From the cell containing the given text, extract its center point as [x, y] coordinate. 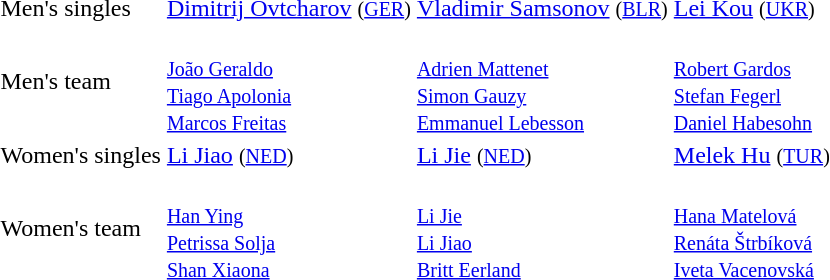
Li Jie (NED) [542, 155]
Li Jiao (NED) [288, 155]
Adrien MattenetSimon GauzyEmmanuel Lebesson [542, 82]
João GeraldoTiago ApoloniaMarcos Freitas [288, 82]
